Return (X, Y) of the center of cell containing provided text 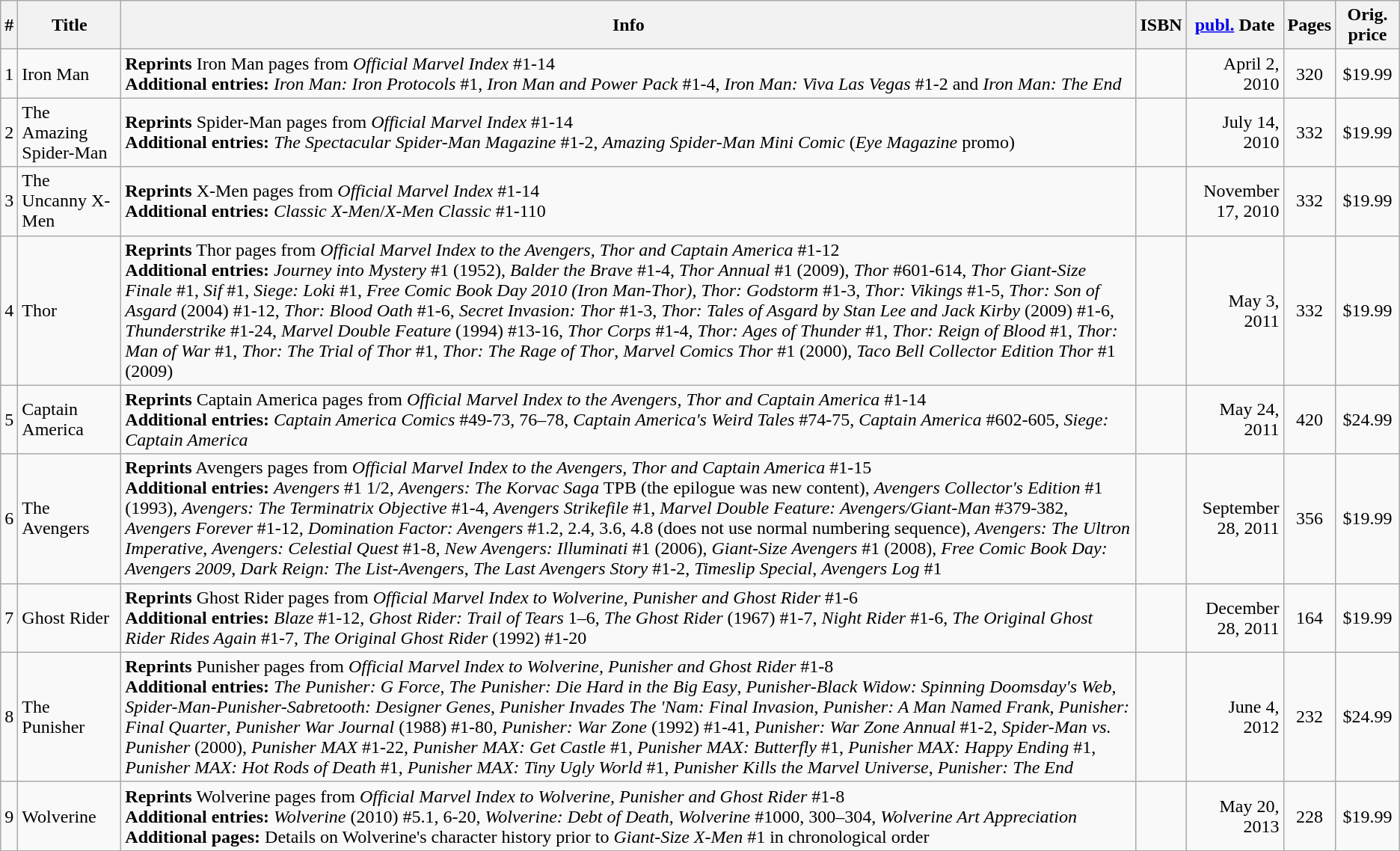
ISBN (1161, 25)
Title (70, 25)
Reprints X-Men pages from Official Marvel Index #1-14 Additional entries: Classic X-Men/X-Men Classic #1-110 (628, 201)
Thor (70, 310)
9 (9, 816)
December 28, 2011 (1235, 618)
228 (1310, 816)
2 (9, 132)
May 24, 2011 (1235, 420)
Captain America (70, 420)
5 (9, 420)
320 (1310, 73)
April 2, 2010 (1235, 73)
Pages (1310, 25)
6 (9, 519)
The Amazing Spider-Man (70, 132)
164 (1310, 618)
May 20, 2013 (1235, 816)
# (9, 25)
publ. Date (1235, 25)
May 3, 2011 (1235, 310)
July 14, 2010 (1235, 132)
420 (1310, 420)
1 (9, 73)
Info (628, 25)
November 17, 2010 (1235, 201)
The Punisher (70, 716)
356 (1310, 519)
3 (9, 201)
June 4, 2012 (1235, 716)
September 28, 2011 (1235, 519)
Ghost Rider (70, 618)
232 (1310, 716)
8 (9, 716)
7 (9, 618)
4 (9, 310)
Wolverine (70, 816)
The Avengers (70, 519)
Iron Man (70, 73)
The Uncanny X-Men (70, 201)
Orig. price (1368, 25)
